For the text-containing cell, return its midpoint in [x, y] coordinate format. 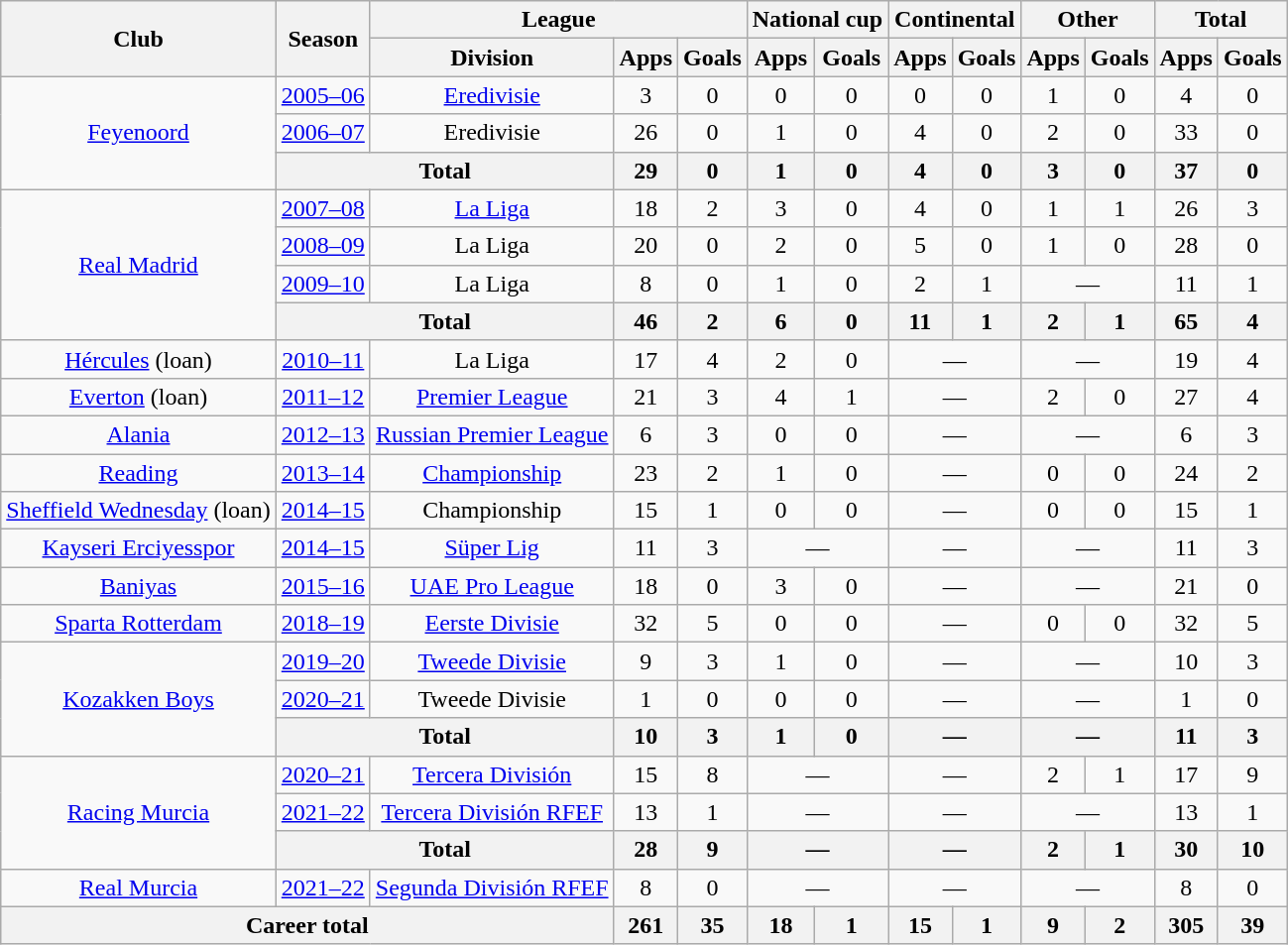
19 [1186, 359]
Tercera División [492, 774]
23 [645, 473]
Continental [955, 20]
Sparta Rotterdam [139, 624]
Season [323, 39]
29 [645, 171]
2013–14 [323, 473]
Tercera División RFEF [492, 812]
33 [1186, 133]
2012–13 [323, 434]
Kozakken Boys [139, 699]
2005–06 [323, 95]
Alania [139, 434]
37 [1186, 171]
2007–08 [323, 208]
2015–16 [323, 586]
2008–09 [323, 246]
30 [1186, 850]
24 [1186, 473]
Everton (loan) [139, 397]
Kayseri Erciyesspor [139, 548]
National cup [817, 20]
Racing Murcia [139, 812]
Career total [307, 925]
Other [1088, 20]
Russian Premier League [492, 434]
2019–20 [323, 661]
20 [645, 246]
27 [1186, 397]
65 [1186, 321]
UAE Pro League [492, 586]
Division [492, 58]
Premier League [492, 397]
2018–19 [323, 624]
2009–10 [323, 284]
Baniyas [139, 586]
Real Murcia [139, 887]
Feyenoord [139, 133]
2011–12 [323, 397]
39 [1252, 925]
2010–11 [323, 359]
261 [645, 925]
Reading [139, 473]
305 [1186, 925]
Segunda División RFEF [492, 887]
Hércules (loan) [139, 359]
Süper Lig [492, 548]
Club [139, 39]
35 [713, 925]
2006–07 [323, 133]
46 [645, 321]
Eerste Divisie [492, 624]
Sheffield Wednesday (loan) [139, 511]
Real Madrid [139, 265]
League [558, 20]
